Determine the (X, Y) coordinate at the center of the cell enclosing the given text.  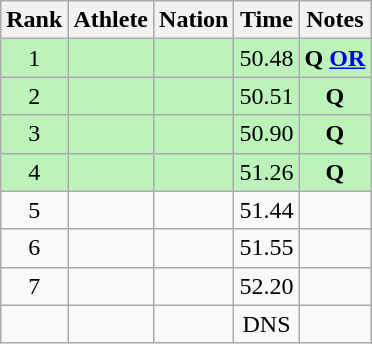
Athlete (111, 20)
51.55 (266, 248)
2 (34, 96)
Rank (34, 20)
DNS (266, 324)
Q OR (335, 58)
1 (34, 58)
50.90 (266, 134)
52.20 (266, 286)
5 (34, 210)
50.51 (266, 96)
7 (34, 286)
51.44 (266, 210)
50.48 (266, 58)
4 (34, 172)
51.26 (266, 172)
6 (34, 248)
Time (266, 20)
3 (34, 134)
Nation (194, 20)
Notes (335, 20)
